Pinpoint the cell where the given text exists, returning its [x, y] midpoint coordinate. 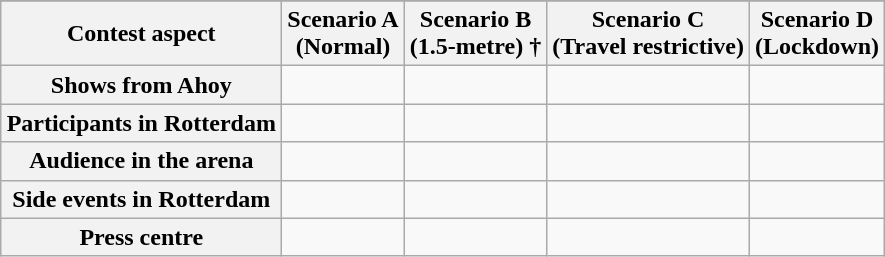
Scenario D(Lockdown) [816, 34]
Side events in Rotterdam [142, 199]
Shows from Ahoy [142, 85]
Participants in Rotterdam [142, 123]
Audience in the arena [142, 161]
Scenario B(1.5-metre) † [476, 34]
Contest aspect [142, 34]
Scenario C(Travel restrictive) [648, 34]
Press centre [142, 237]
Scenario A(Normal) [343, 34]
